Scan for the cell matching the given text and deliver its (X, Y) coordinate at center. 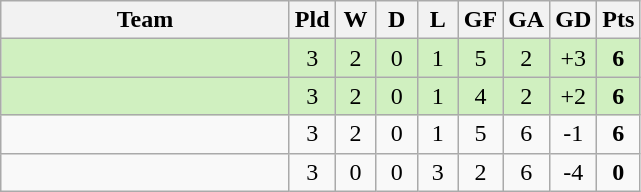
+2 (574, 96)
GD (574, 20)
GA (526, 20)
Pld (312, 20)
L (438, 20)
W (356, 20)
-1 (574, 134)
GF (480, 20)
Team (146, 20)
+3 (574, 58)
Pts (618, 20)
4 (480, 96)
D (396, 20)
-4 (574, 172)
